Find where the given text appears and provide that cell's center as [X, Y] coordinate. 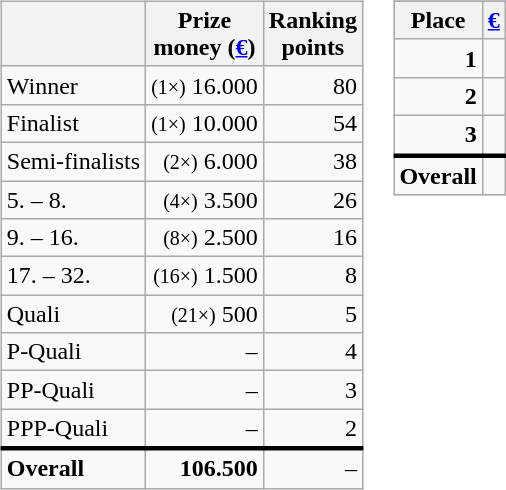
Prizemoney (€) [205, 34]
(4×) 3.500 [205, 199]
(21×) 500 [205, 314]
54 [312, 123]
17. – 32. [73, 276]
106.500 [205, 468]
5. – 8. [73, 199]
1 [438, 58]
P-Quali [73, 352]
Semi-finalists [73, 161]
€ [494, 20]
Quali [73, 314]
(8×) 2.500 [205, 238]
(1×) 16.000 [205, 85]
80 [312, 85]
8 [312, 276]
Rankingpoints [312, 34]
4 [312, 352]
Place [438, 20]
16 [312, 238]
Winner [73, 85]
PPP-Quali [73, 429]
26 [312, 199]
(16×) 1.500 [205, 276]
5 [312, 314]
Finalist [73, 123]
(1×) 10.000 [205, 123]
PP-Quali [73, 390]
38 [312, 161]
(2×) 6.000 [205, 161]
9. – 16. [73, 238]
